Search for the cell housing the specified text and yield its (X, Y) center coordinate. 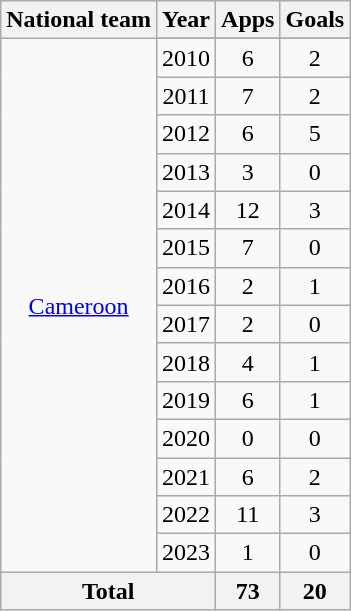
Goals (315, 20)
2022 (186, 515)
2018 (186, 362)
2014 (186, 210)
4 (248, 362)
2013 (186, 172)
11 (248, 515)
2015 (186, 248)
2021 (186, 477)
2016 (186, 286)
2019 (186, 400)
2023 (186, 553)
2017 (186, 324)
Total (108, 591)
Cameroon (79, 306)
5 (315, 134)
Apps (248, 20)
2012 (186, 134)
2020 (186, 438)
20 (315, 591)
12 (248, 210)
73 (248, 591)
Year (186, 20)
National team (79, 20)
2011 (186, 96)
2010 (186, 58)
